From the cell containing the given text, extract its center point as [X, Y] coordinate. 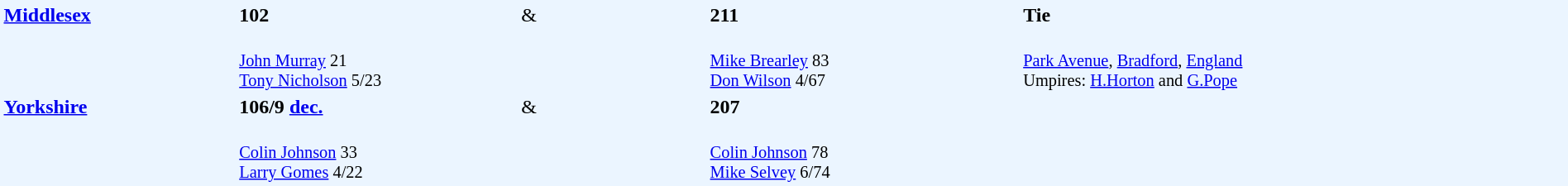
102 [378, 15]
Mike Brearley 83 Don Wilson 4/67 [864, 61]
Colin Johnson 33 Larry Gomes 4/22 [378, 152]
Colin Johnson 78 Mike Selvey 6/74 [864, 152]
John Murray 21 Tony Nicholson 5/23 [378, 61]
106/9 dec. [378, 107]
Middlesex [119, 47]
207 [864, 107]
211 [864, 15]
Tie [1293, 15]
Yorkshire [119, 139]
Park Avenue, Bradford, England Umpires: H.Horton and G.Pope [1293, 107]
